For the text-containing cell, return its midpoint in [X, Y] coordinate format. 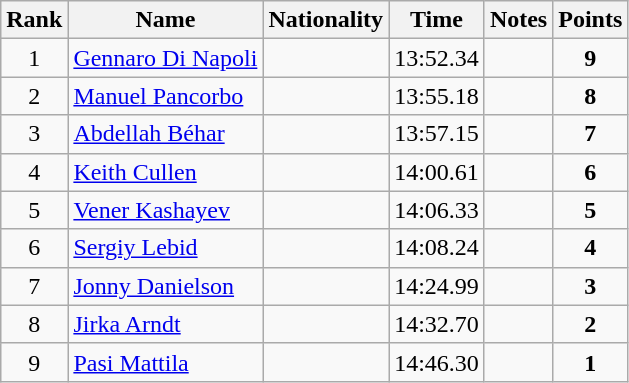
Notes [518, 20]
Sergiy Lebid [166, 248]
14:06.33 [437, 210]
13:57.15 [437, 134]
14:32.70 [437, 324]
Jirka Arndt [166, 324]
13:55.18 [437, 96]
Points [590, 20]
14:46.30 [437, 362]
Name [166, 20]
14:24.99 [437, 286]
Rank [34, 20]
Manuel Pancorbo [166, 96]
Gennaro Di Napoli [166, 58]
Pasi Mattila [166, 362]
14:00.61 [437, 172]
13:52.34 [437, 58]
Abdellah Béhar [166, 134]
Keith Cullen [166, 172]
Jonny Danielson [166, 286]
14:08.24 [437, 248]
Nationality [326, 20]
Vener Kashayev [166, 210]
Time [437, 20]
